Detect which cell encompasses the target text, then output its (X, Y) center coordinate. 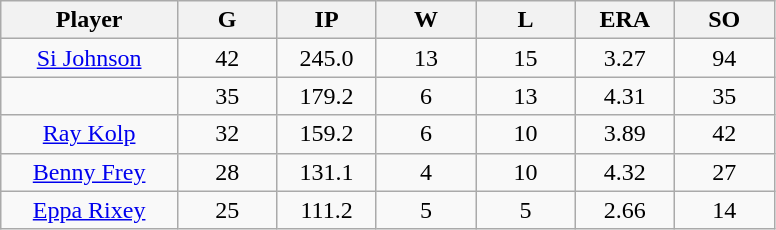
111.2 (326, 210)
2.66 (624, 210)
179.2 (326, 96)
Eppa Rixey (90, 210)
94 (724, 58)
Ray Kolp (90, 134)
W (426, 20)
15 (526, 58)
3.89 (624, 134)
245.0 (326, 58)
159.2 (326, 134)
25 (226, 210)
131.1 (326, 172)
4 (426, 172)
SO (724, 20)
Si Johnson (90, 58)
L (526, 20)
4.32 (624, 172)
4.31 (624, 96)
G (226, 20)
Player (90, 20)
IP (326, 20)
32 (226, 134)
3.27 (624, 58)
ERA (624, 20)
27 (724, 172)
14 (724, 210)
Benny Frey (90, 172)
28 (226, 172)
